Identify which cell holds the provided text, then report its [X, Y] central coordinate. 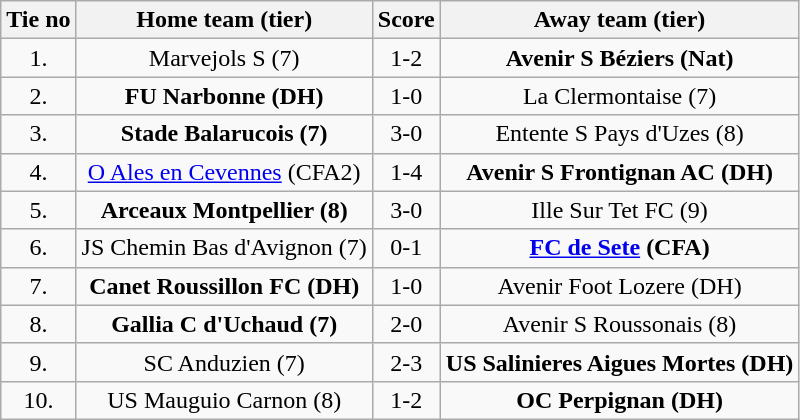
Entente S Pays d'Uzes (8) [620, 134]
US Mauguio Carnon (8) [224, 400]
2. [38, 96]
Avenir S Béziers (Nat) [620, 58]
3. [38, 134]
4. [38, 172]
Stade Balarucois (7) [224, 134]
Avenir Foot Lozere (DH) [620, 286]
9. [38, 362]
1-4 [406, 172]
La Clermontaise (7) [620, 96]
Away team (tier) [620, 20]
0-1 [406, 248]
Avenir S Roussonais (8) [620, 324]
JS Chemin Bas d'Avignon (7) [224, 248]
1. [38, 58]
8. [38, 324]
SC Anduzien (7) [224, 362]
2-3 [406, 362]
Marvejols S (7) [224, 58]
5. [38, 210]
Score [406, 20]
Home team (tier) [224, 20]
Canet Roussillon FC (DH) [224, 286]
OC Perpignan (DH) [620, 400]
6. [38, 248]
Arceaux Montpellier (8) [224, 210]
Ille Sur Tet FC (9) [620, 210]
Gallia C d'Uchaud (7) [224, 324]
Tie no [38, 20]
FC de Sete (CFA) [620, 248]
Avenir S Frontignan AC (DH) [620, 172]
7. [38, 286]
O Ales en Cevennes (CFA2) [224, 172]
FU Narbonne (DH) [224, 96]
2-0 [406, 324]
10. [38, 400]
US Salinieres Aigues Mortes (DH) [620, 362]
